Return the [X, Y] coordinate for the center point of the cell that contains the specified text.  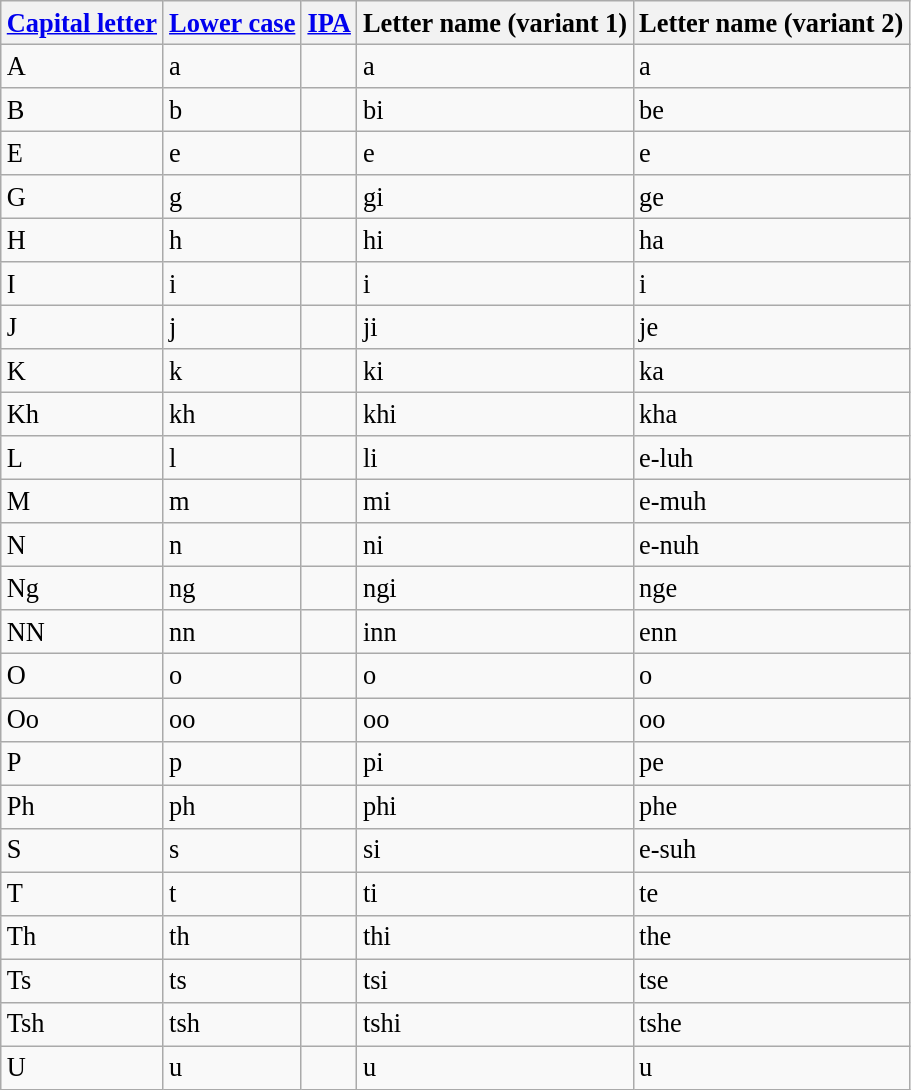
bi [495, 109]
b [232, 109]
Ph [82, 806]
hi [495, 240]
e-luh [771, 458]
mi [495, 501]
ng [232, 588]
e-nuh [771, 545]
P [82, 763]
tsh [232, 1024]
ngi [495, 588]
ji [495, 327]
gi [495, 197]
Letter name (variant 2) [771, 22]
tshe [771, 1024]
Lower case [232, 22]
h [232, 240]
N [82, 545]
th [232, 937]
I [82, 284]
g [232, 197]
k [232, 371]
ti [495, 893]
ka [771, 371]
ki [495, 371]
A [82, 66]
IPA [329, 22]
Ts [82, 980]
li [495, 458]
ph [232, 806]
B [82, 109]
tse [771, 980]
L [82, 458]
je [771, 327]
kh [232, 414]
e-suh [771, 850]
T [82, 893]
NN [82, 632]
Oo [82, 719]
M [82, 501]
p [232, 763]
tshi [495, 1024]
Ng [82, 588]
Capital letter [82, 22]
kha [771, 414]
K [82, 371]
te [771, 893]
G [82, 197]
Letter name (variant 1) [495, 22]
l [232, 458]
pi [495, 763]
nn [232, 632]
H [82, 240]
ts [232, 980]
n [232, 545]
Th [82, 937]
S [82, 850]
phe [771, 806]
Tsh [82, 1024]
inn [495, 632]
O [82, 676]
j [232, 327]
si [495, 850]
be [771, 109]
ha [771, 240]
s [232, 850]
e-muh [771, 501]
enn [771, 632]
nge [771, 588]
Kh [82, 414]
thi [495, 937]
J [82, 327]
ge [771, 197]
ni [495, 545]
tsi [495, 980]
pe [771, 763]
m [232, 501]
the [771, 937]
khi [495, 414]
t [232, 893]
phi [495, 806]
E [82, 153]
U [82, 1067]
